Return (X, Y) of the center of cell containing provided text 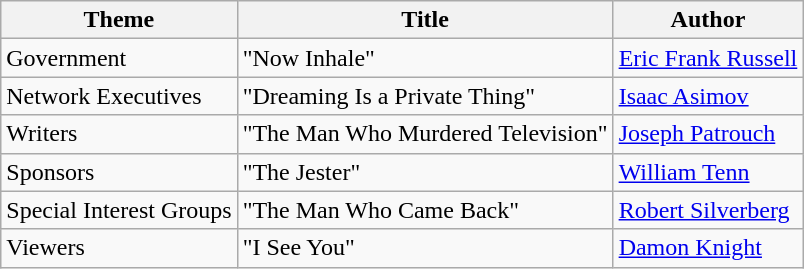
Title (425, 20)
Damon Knight (708, 248)
"I See You" (425, 248)
Author (708, 20)
Viewers (119, 248)
Special Interest Groups (119, 210)
"Now Inhale" (425, 58)
"The Jester" (425, 172)
Theme (119, 20)
"Dreaming Is a Private Thing" (425, 96)
William Tenn (708, 172)
Eric Frank Russell (708, 58)
Isaac Asimov (708, 96)
"The Man Who Came Back" (425, 210)
Writers (119, 134)
Robert Silverberg (708, 210)
Network Executives (119, 96)
Government (119, 58)
"The Man Who Murdered Television" (425, 134)
Sponsors (119, 172)
Joseph Patrouch (708, 134)
